Scan for the cell matching the given text and deliver its [x, y] coordinate at center. 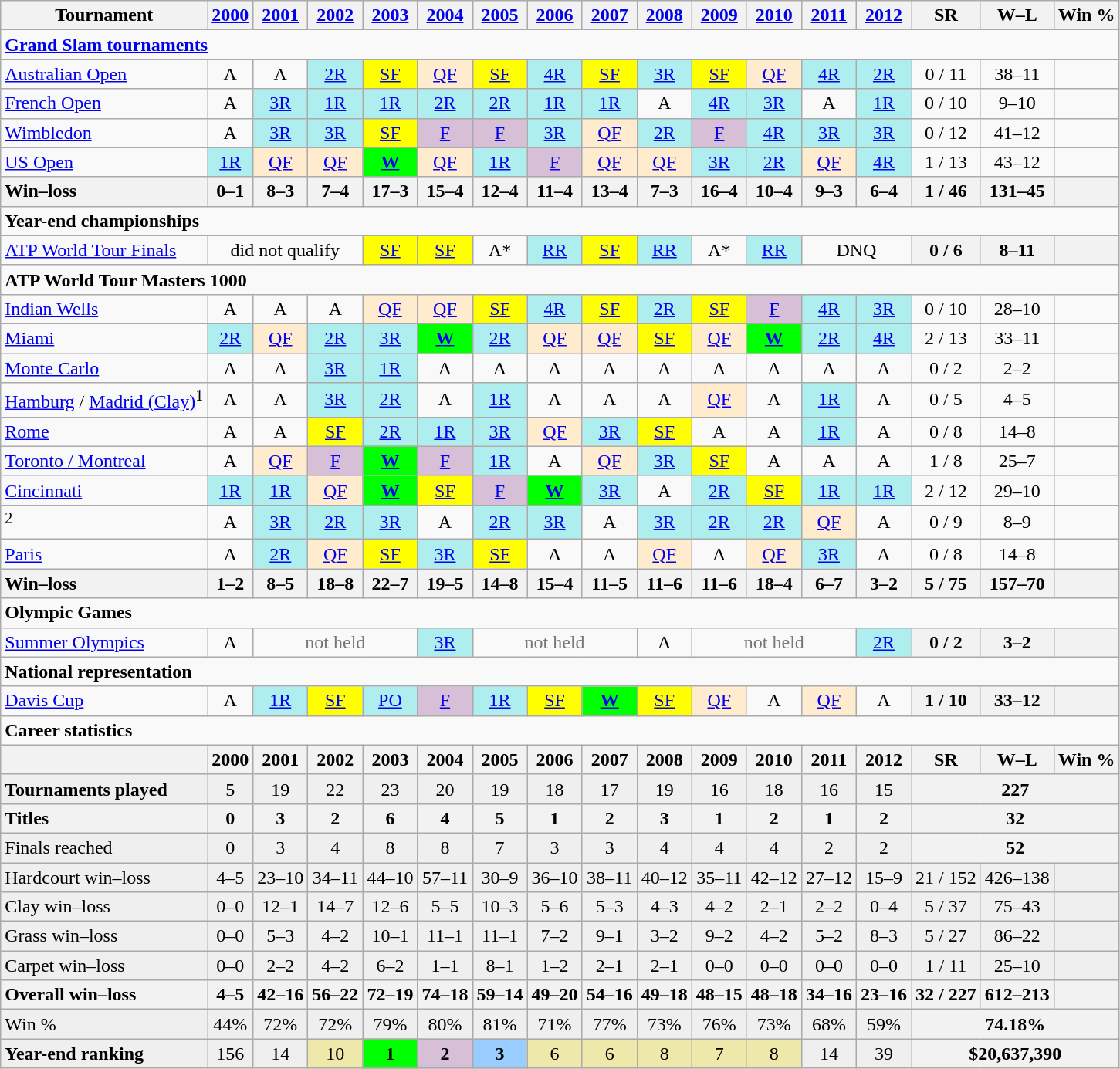
5 / 27 [946, 936]
23–10 [281, 878]
8–1 [500, 966]
2 / 13 [946, 338]
1 / 10 [946, 701]
10–4 [773, 191]
Overall win–loss [104, 995]
Rome [104, 431]
1 / 8 [946, 461]
426–138 [1017, 878]
Australian Open [104, 74]
Miami [104, 338]
Davis Cup [104, 701]
48–18 [773, 995]
11–5 [610, 584]
32 [1014, 818]
74–18 [445, 995]
0–1 [230, 191]
PO [391, 701]
34–16 [829, 995]
612–213 [1017, 995]
Titles [104, 818]
1 / 11 [946, 966]
Year-end championships [560, 221]
Wimbledon [104, 133]
156 [230, 1054]
US Open [104, 162]
68% [829, 1024]
0–4 [883, 907]
5–2 [829, 936]
2 / 12 [946, 490]
21 / 152 [946, 878]
17 [610, 789]
0 / 12 [946, 133]
Year-end ranking [104, 1054]
7–2 [554, 936]
29–10 [1017, 490]
Clay win–loss [104, 907]
16–4 [719, 191]
5–5 [445, 907]
35–11 [719, 878]
56–22 [335, 995]
Olympic Games [560, 613]
54–16 [610, 995]
8–9 [1017, 522]
80% [445, 1024]
1–1 [445, 966]
Hamburg / Madrid (Clay)1 [104, 400]
Hardcourt win–loss [104, 878]
0 / 6 [946, 250]
French Open [104, 103]
Cincinnati [104, 490]
5 / 75 [946, 584]
43–12 [1017, 162]
Finals reached [104, 847]
10 [335, 1054]
48–15 [719, 995]
7–3 [664, 191]
33–11 [1017, 338]
10–1 [391, 936]
9–3 [829, 191]
Tournaments played [104, 789]
19–5 [445, 584]
15 [883, 789]
18–8 [335, 584]
79% [391, 1024]
227 [1014, 789]
28–10 [1017, 309]
1 / 46 [946, 191]
57–11 [445, 878]
42–12 [773, 878]
9–2 [719, 936]
ATP World Tour Masters 1000 [560, 279]
27–12 [829, 878]
5 / 37 [946, 907]
6–2 [391, 966]
6–4 [883, 191]
DNQ [856, 250]
11–4 [554, 191]
74.18% [1014, 1024]
Monte Carlo [104, 368]
Tournament [104, 15]
14–7 [335, 907]
59% [883, 1024]
5–6 [554, 907]
Career statistics [560, 730]
49–20 [554, 995]
36–10 [554, 878]
32 / 227 [946, 995]
Indian Wells [104, 309]
13–4 [610, 191]
ATP World Tour Finals [104, 250]
72–19 [391, 995]
$20,637,390 [1014, 1054]
39 [883, 1054]
25–10 [1017, 966]
23–16 [883, 995]
National representation [560, 672]
86–22 [1017, 936]
33–12 [1017, 701]
42–16 [281, 995]
15–9 [883, 878]
41–12 [1017, 133]
71% [554, 1024]
157–70 [1017, 584]
34–11 [335, 878]
did not qualify [286, 250]
131–45 [1017, 191]
52 [1014, 847]
17–3 [391, 191]
4–3 [664, 907]
23 [391, 789]
0 / 11 [946, 74]
77% [610, 1024]
44–10 [391, 878]
Grand Slam tournaments [560, 45]
75–43 [1017, 907]
12–4 [500, 191]
12–6 [391, 907]
20 [445, 789]
10–3 [500, 907]
49–18 [664, 995]
8–11 [1017, 250]
0 / 9 [946, 522]
8–5 [281, 584]
1 / 13 [946, 162]
7–4 [335, 191]
18–4 [773, 584]
30–9 [500, 878]
Paris [104, 554]
Carpet win–loss [104, 966]
9–1 [610, 936]
81% [500, 1024]
22 [335, 789]
44% [230, 1024]
40–12 [664, 878]
Grass win–loss [104, 936]
22–7 [391, 584]
59–14 [500, 995]
25–7 [1017, 461]
Toronto / Montreal [104, 461]
76% [719, 1024]
9–10 [1017, 103]
6–7 [829, 584]
0 / 5 [946, 400]
12–1 [281, 907]
Summer Olympics [104, 642]
